Find where the given text appears and provide that cell's center as [X, Y] coordinate. 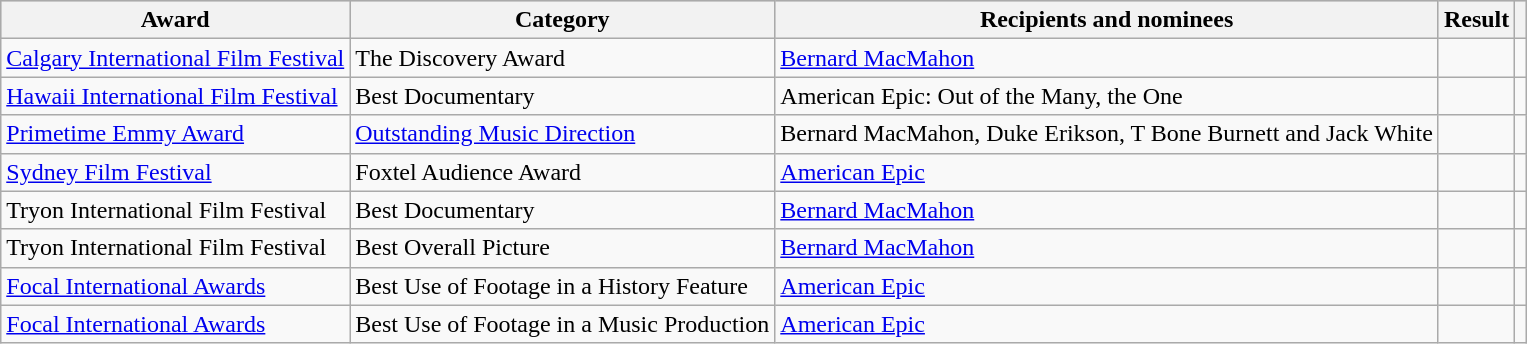
Sydney Film Festival [176, 172]
The Discovery Award [562, 58]
Hawaii International Film Festival [176, 96]
Best Use of Footage in a History Feature [562, 286]
Best Overall Picture [562, 248]
Foxtel Audience Award [562, 172]
Outstanding Music Direction [562, 134]
Award [176, 20]
Primetime Emmy Award [176, 134]
Bernard MacMahon, Duke Erikson, T Bone Burnett and Jack White [1107, 134]
Calgary International Film Festival [176, 58]
Result [1476, 20]
Category [562, 20]
Recipients and nominees [1107, 20]
Best Use of Footage in a Music Production [562, 324]
American Epic: Out of the Many, the One [1107, 96]
